Scan for the cell matching the given text and deliver its [x, y] coordinate at center. 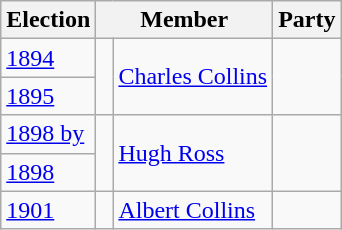
Member [184, 20]
1895 [48, 96]
1898 [48, 172]
Party [307, 20]
Hugh Ross [193, 153]
Charles Collins [193, 77]
1898 by [48, 134]
Election [48, 20]
1901 [48, 210]
1894 [48, 58]
Albert Collins [193, 210]
